Return the [X, Y] coordinate for the center point of the cell that contains the specified text.  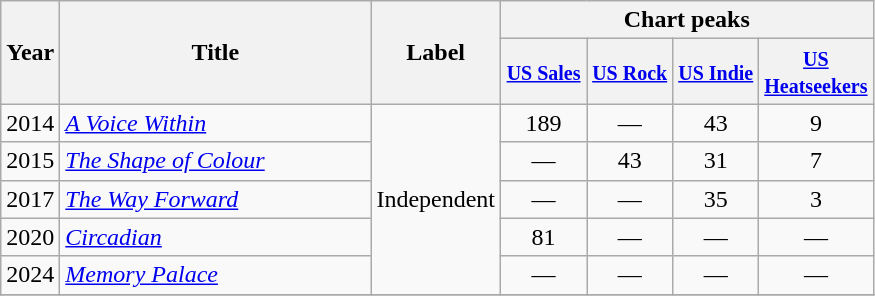
The Shape of Colour [216, 161]
2017 [30, 199]
2015 [30, 161]
3 [816, 199]
US Rock [630, 72]
2014 [30, 123]
Independent [436, 199]
35 [716, 199]
Label [436, 52]
Chart peaks [688, 20]
US Indie [716, 72]
31 [716, 161]
2020 [30, 237]
Memory Palace [216, 275]
US Sales [544, 72]
7 [816, 161]
2024 [30, 275]
81 [544, 237]
A Voice Within [216, 123]
9 [816, 123]
189 [544, 123]
The Way Forward [216, 199]
US Heatseekers [816, 72]
Title [216, 52]
Year [30, 52]
Circadian [216, 237]
